Return (x, y) of the center of cell containing provided text 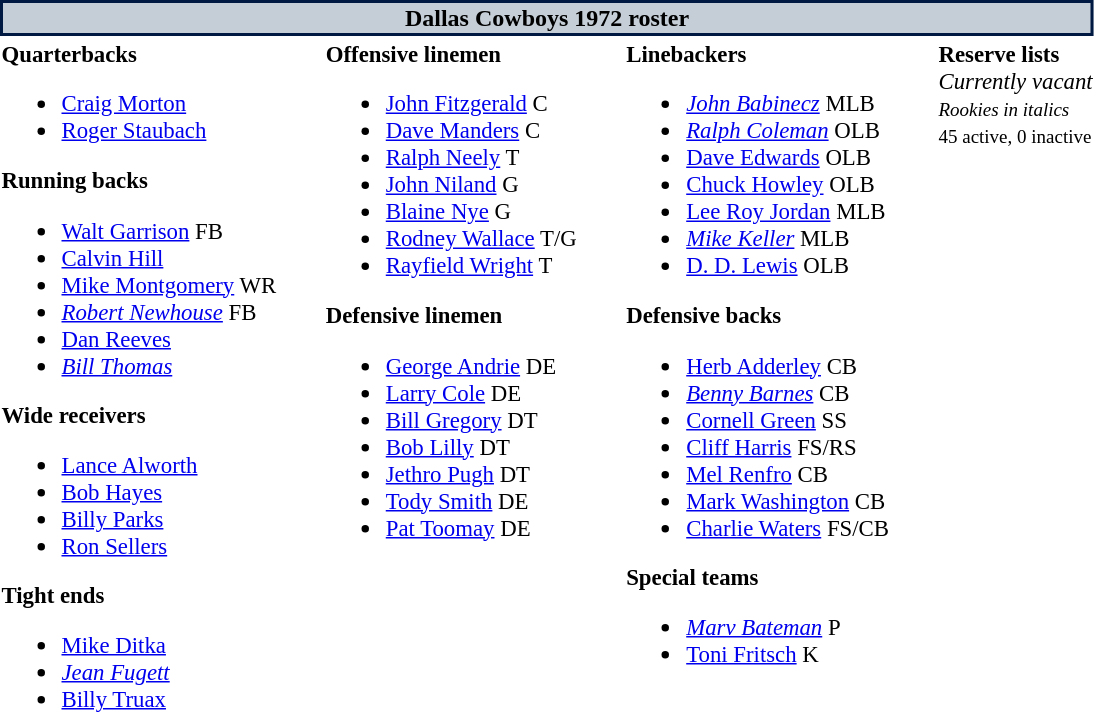
Dallas Cowboys 1972 roster (547, 18)
